Capture the cell that displays the provided text and extract its (x, y) central coordinate. 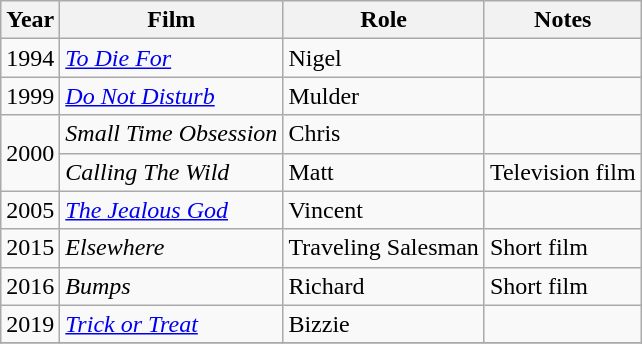
The Jealous God (172, 210)
Traveling Salesman (384, 248)
2000 (30, 153)
Nigel (384, 58)
Small Time Obsession (172, 134)
1999 (30, 96)
Matt (384, 172)
2015 (30, 248)
Role (384, 20)
Elsewhere (172, 248)
Mulder (384, 96)
2019 (30, 324)
Bizzie (384, 324)
2016 (30, 286)
1994 (30, 58)
Year (30, 20)
Calling The Wild (172, 172)
Vincent (384, 210)
Notes (562, 20)
To Die For (172, 58)
Film (172, 20)
Television film (562, 172)
Trick or Treat (172, 324)
Chris (384, 134)
2005 (30, 210)
Do Not Disturb (172, 96)
Richard (384, 286)
Bumps (172, 286)
